Extract the [X, Y] coordinate from the center of the cell holding the provided text.  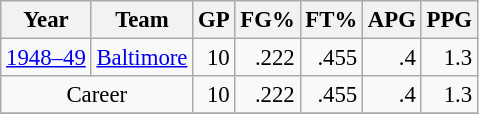
FT% [332, 20]
PPG [449, 20]
Career [97, 95]
APG [392, 20]
Baltimore [142, 58]
Year [46, 20]
Team [142, 20]
1948–49 [46, 58]
GP [214, 20]
FG% [268, 20]
